Return the (x, y) coordinate for the center point of the cell that contains the specified text.  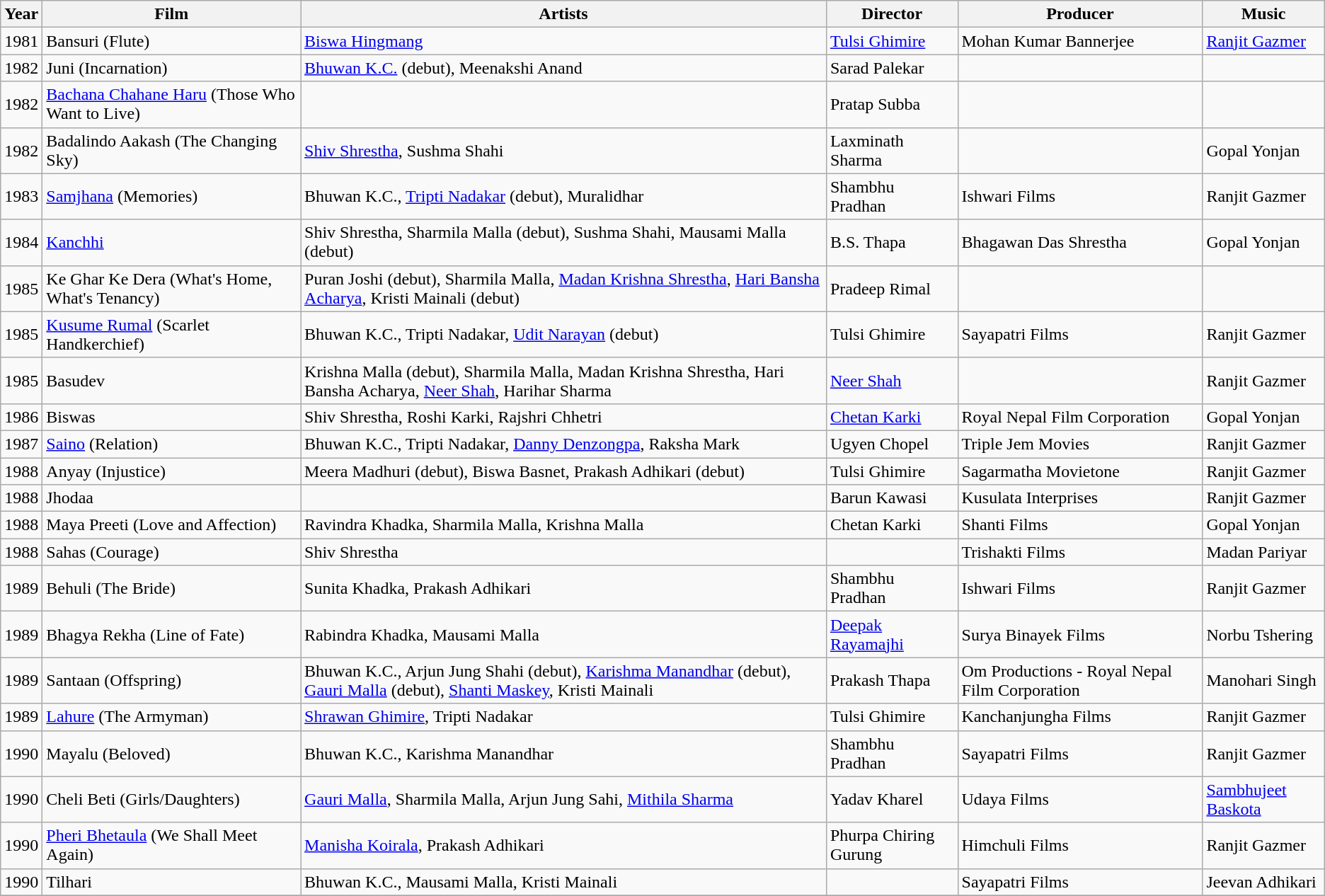
Phurpa Chiring Gurung (892, 845)
Shiv Shrestha, Sharmila Malla (debut), Sushma Shahi, Mausami Malla (debut) (563, 242)
Royal Nepal Film Corporation (1080, 417)
Prakash Thapa (892, 681)
Shrawan Ghimire, Tripti Nadakar (563, 717)
Sunita Khadka, Prakash Adhikari (563, 589)
Sambhujeet Baskota (1263, 800)
Anyay (Injustice) (171, 471)
Mayalu (Beloved) (171, 753)
1983 (21, 197)
Juni (Incarnation) (171, 68)
Trishakti Films (1080, 552)
Pratap Subba (892, 105)
Music (1263, 14)
Barun Kawasi (892, 498)
Kanchhi (171, 242)
Director (892, 14)
Basudev (171, 381)
1981 (21, 41)
Maya Preeti (Love and Affection) (171, 525)
1984 (21, 242)
Biswas (171, 417)
Triple Jem Movies (1080, 444)
Ke Ghar Ke Dera (What's Home, What's Tenancy) (171, 289)
Pradeep Rimal (892, 289)
Sarad Palekar (892, 68)
Year (21, 14)
Yadav Kharel (892, 800)
Behuli (The Bride) (171, 589)
Santaan (Offspring) (171, 681)
Krishna Malla (debut), Sharmila Malla, Madan Krishna Shrestha, Hari Bansha Acharya, Neer Shah, Harihar Sharma (563, 381)
1987 (21, 444)
Saino (Relation) (171, 444)
Sagarmatha Movietone (1080, 471)
Puran Joshi (debut), Sharmila Malla, Madan Krishna Shrestha, Hari Bansha Acharya, Kristi Mainali (debut) (563, 289)
Badalindo Aakash (The Changing Sky) (171, 150)
Kusume Rumal (Scarlet Handkerchief) (171, 334)
Bhuwan K.C., Mausami Malla, Kristi Mainali (563, 882)
Jeevan Adhikari (1263, 882)
Laxminath Sharma (892, 150)
Lahure (The Armyman) (171, 717)
Sahas (Courage) (171, 552)
Bhuwan K.C., Tripti Nadakar, Danny Denzongpa, Raksha Mark (563, 444)
Kusulata Interprises (1080, 498)
Mohan Kumar Bannerjee (1080, 41)
1986 (21, 417)
Manisha Koirala, Prakash Adhikari (563, 845)
Biswa Hingmang (563, 41)
Samjhana (Memories) (171, 197)
Norbu Tshering (1263, 634)
Neer Shah (892, 381)
Tilhari (171, 882)
Ugyen Chopel (892, 444)
Producer (1080, 14)
Shiv Shrestha, Sushma Shahi (563, 150)
Shiv Shrestha, Roshi Karki, Rajshri Chhetri (563, 417)
Jhodaa (171, 498)
Ravindra Khadka, Sharmila Malla, Krishna Malla (563, 525)
Om Productions - Royal Nepal Film Corporation (1080, 681)
Rabindra Khadka, Mausami Malla (563, 634)
Film (171, 14)
Shanti Films (1080, 525)
Shiv Shrestha (563, 552)
Cheli Beti (Girls/Daughters) (171, 800)
Manohari Singh (1263, 681)
Gauri Malla, Sharmila Malla, Arjun Jung Sahi, Mithila Sharma (563, 800)
Udaya Films (1080, 800)
Himchuli Films (1080, 845)
Artists (563, 14)
Bhuwan K.C., Tripti Nadakar (debut), Muralidhar (563, 197)
Deepak Rayamajhi (892, 634)
Bhagawan Das Shrestha (1080, 242)
Bhagya Rekha (Line of Fate) (171, 634)
Madan Pariyar (1263, 552)
Pheri Bhetaula (We Shall Meet Again) (171, 845)
Kanchanjungha Films (1080, 717)
Bhuwan K.C. (debut), Meenakshi Anand (563, 68)
Bhuwan K.C., Karishma Manandhar (563, 753)
B.S. Thapa (892, 242)
Bhuwan K.C., Tripti Nadakar, Udit Narayan (debut) (563, 334)
Meera Madhuri (debut), Biswa Basnet, Prakash Adhikari (debut) (563, 471)
Bachana Chahane Haru (Those Who Want to Live) (171, 105)
Surya Binayek Films (1080, 634)
Bansuri (Flute) (171, 41)
Bhuwan K.C., Arjun Jung Shahi (debut), Karishma Manandhar (debut), Gauri Malla (debut), Shanti Maskey, Kristi Mainali (563, 681)
